Extract the [X, Y] coordinate from the center of the cell holding the provided text.  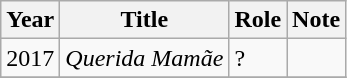
Role [258, 20]
Year [30, 20]
? [258, 58]
2017 [30, 58]
Note [316, 20]
Title [144, 20]
Querida Mamãe [144, 58]
